For the text-containing cell, return its midpoint in (X, Y) coordinate format. 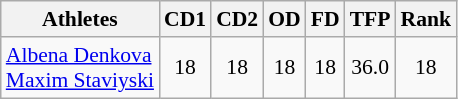
Rank (426, 19)
CD2 (237, 19)
TFP (370, 19)
FD (326, 19)
OD (284, 19)
36.0 (370, 68)
Athletes (80, 19)
Albena DenkovaMaxim Staviyski (80, 68)
CD1 (185, 19)
